Locate the cell with the specified text and output its [X, Y] center coordinate. 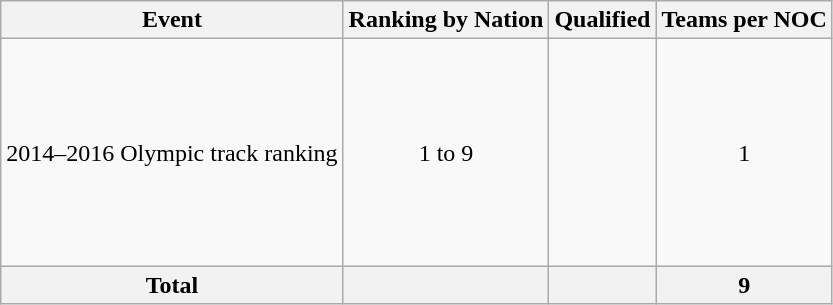
Qualified [602, 20]
Total [172, 285]
9 [744, 285]
1 [744, 152]
1 to 9 [446, 152]
Ranking by Nation [446, 20]
Teams per NOC [744, 20]
2014–2016 Olympic track ranking [172, 152]
Event [172, 20]
